For the text-containing cell, return its midpoint in (x, y) coordinate format. 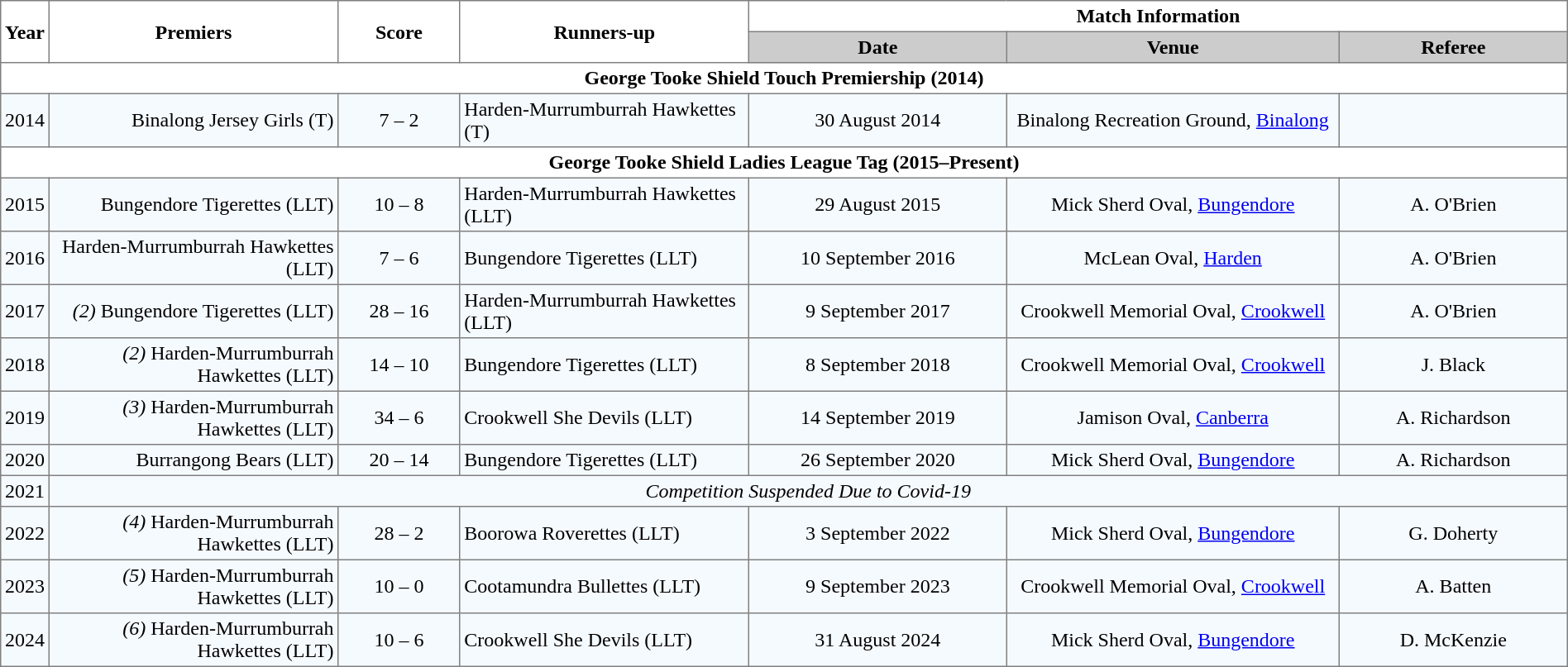
10 – 6 (399, 640)
7 – 2 (399, 120)
7 – 6 (399, 258)
20 – 14 (399, 460)
Date (878, 47)
2018 (25, 364)
2024 (25, 640)
D. McKenzie (1453, 640)
(2) Harden-Murrumburrah Hawkettes (LLT) (194, 364)
Boorowa Roverettes (LLT) (605, 533)
8 September 2018 (878, 364)
10 – 8 (399, 204)
(6) Harden-Murrumburrah Hawkettes (LLT) (194, 640)
Referee (1453, 47)
9 September 2017 (878, 311)
9 September 2023 (878, 586)
Premiers (194, 31)
Harden-Murrumburrah Hawkettes (T) (605, 120)
Year (25, 31)
28 – 2 (399, 533)
3 September 2022 (878, 533)
G. Doherty (1453, 533)
29 August 2015 (878, 204)
(2) Bungendore Tigerettes (LLT) (194, 311)
2015 (25, 204)
Competition Suspended Due to Covid-19 (808, 491)
Binalong Recreation Ground, Binalong (1173, 120)
10 September 2016 (878, 258)
28 – 16 (399, 311)
10 – 0 (399, 586)
J. Black (1453, 364)
2014 (25, 120)
2022 (25, 533)
A. Batten (1453, 586)
(4) Harden-Murrumburrah Hawkettes (LLT) (194, 533)
Cootamundra Bullettes (LLT) (605, 586)
26 September 2020 (878, 460)
14 – 10 (399, 364)
30 August 2014 (878, 120)
Score (399, 31)
2020 (25, 460)
Burrangong Bears (LLT) (194, 460)
Venue (1173, 47)
(3) Harden-Murrumburrah Hawkettes (LLT) (194, 417)
2017 (25, 311)
Match Information (1159, 17)
2019 (25, 417)
2023 (25, 586)
McLean Oval, Harden (1173, 258)
George Tooke Shield Ladies League Tag (2015–Present) (784, 163)
2021 (25, 491)
34 – 6 (399, 417)
31 August 2024 (878, 640)
George Tooke Shield Touch Premiership (2014) (784, 79)
(5) Harden-Murrumburrah Hawkettes (LLT) (194, 586)
2016 (25, 258)
Jamison Oval, Canberra (1173, 417)
Runners-up (605, 31)
14 September 2019 (878, 417)
Binalong Jersey Girls (T) (194, 120)
